Determine the [X, Y] coordinate at the center of the cell enclosing the given text.  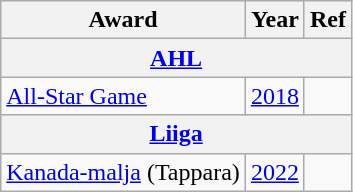
All-Star Game [124, 96]
Liiga [176, 134]
Kanada-malja (Tappara) [124, 172]
Year [274, 20]
AHL [176, 58]
2018 [274, 96]
Award [124, 20]
2022 [274, 172]
Ref [328, 20]
